Scan for the cell matching the given text and deliver its [X, Y] coordinate at center. 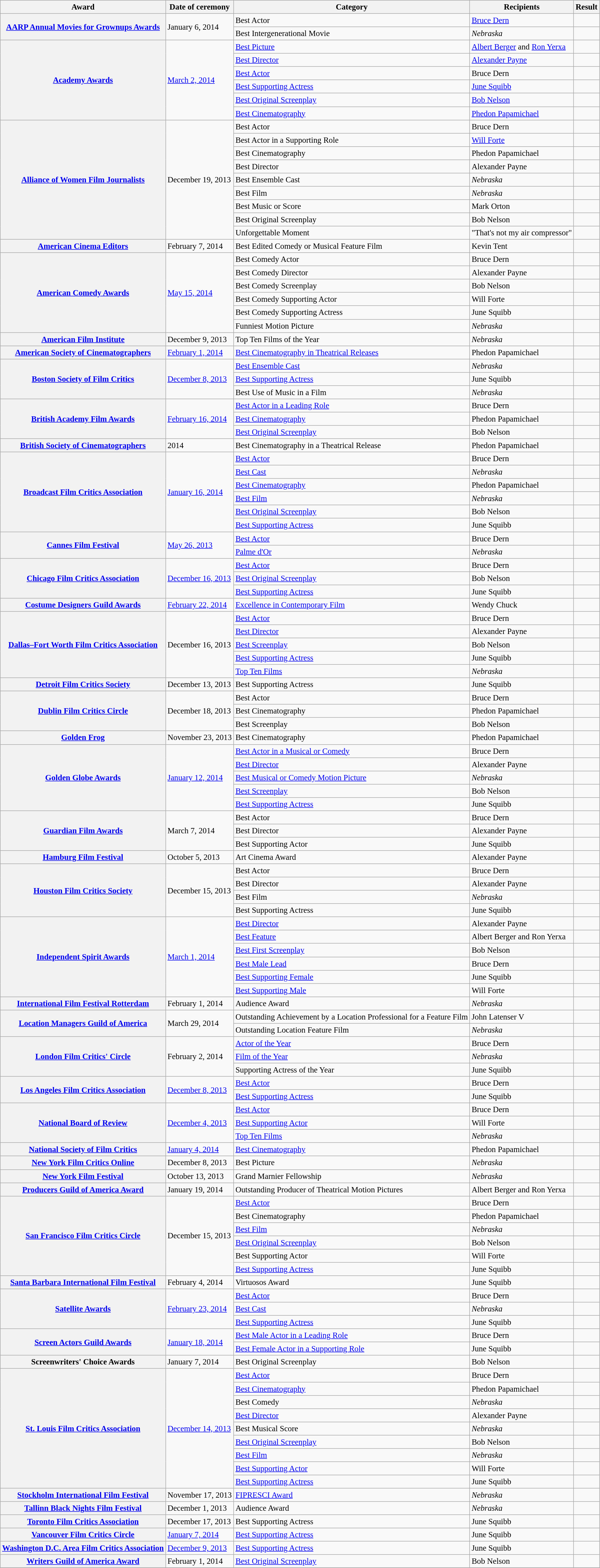
Mark Orton [522, 206]
December 13, 2013 [199, 685]
Santa Barbara International Film Festival [83, 1282]
December 19, 2013 [199, 180]
May 26, 2013 [199, 545]
Recipients [522, 7]
Palme d'Or [352, 552]
Category [352, 7]
Best Female Actor in a Supporting Role [352, 1349]
Kevin Tent [522, 246]
Screen Actors Guild Awards [83, 1342]
Best Feature [352, 937]
National Society of Film Critics [83, 1150]
Best Supporting Female [352, 977]
Alliance of Women Film Journalists [83, 180]
Result [587, 7]
Best Actor in a Musical or Comedy [352, 751]
December 17, 2013 [199, 1522]
January 6, 2014 [199, 27]
Costume Designers Guild Awards [83, 605]
Top Ten Films of the Year [352, 339]
January 16, 2014 [199, 492]
British Academy Film Awards [83, 419]
Outstanding Producer of Theatrical Motion Pictures [352, 1190]
Actor of the Year [352, 1043]
Washington D.C. Area Film Critics Association [83, 1548]
Art Cinema Award [352, 857]
Grand Marnier Fellowship [352, 1176]
Best Musical Score [352, 1428]
"That's not my air compressor" [522, 233]
Broadcast Film Critics Association [83, 492]
2014 [199, 446]
Cannes Film Festival [83, 545]
St. Louis Film Critics Association [83, 1428]
Film of the Year [352, 1057]
Best Music or Score [352, 206]
Best Supporting Male [352, 990]
October 13, 2013 [199, 1176]
Independent Spirit Awards [83, 957]
Stockholm International Film Festival [83, 1495]
January 19, 2014 [199, 1190]
Academy Awards [83, 80]
Best Use of Music in a Film [352, 392]
December 14, 2013 [199, 1428]
Chicago Film Critics Association [83, 578]
Boston Society of Film Critics [83, 379]
FIPRESCI Award [352, 1495]
New York Film Festival [83, 1176]
Wendy Chuck [522, 605]
Best Cinematography in a Theatrical Release [352, 446]
San Francisco Film Critics Circle [83, 1236]
Unforgettable Moment [352, 233]
Golden Frog [83, 738]
Location Managers Guild of America [83, 1023]
National Board of Review [83, 1123]
New York Film Critics Online [83, 1163]
Excellence in Contemporary Film [352, 605]
International Film Festival Rotterdam [83, 1003]
Dublin Film Critics Circle [83, 711]
January 12, 2014 [199, 777]
February 22, 2014 [199, 605]
Best Comedy Supporting Actor [352, 299]
May 15, 2014 [199, 293]
Los Angeles Film Critics Association [83, 1090]
Writers Guild of America Award [83, 1561]
February 2, 2014 [199, 1057]
November 23, 2013 [199, 738]
November 17, 2013 [199, 1495]
Best Actor in a Supporting Role [352, 140]
March 29, 2014 [199, 1023]
Best Intergenerational Movie [352, 34]
Best Comedy Supporting Actress [352, 313]
December 1, 2013 [199, 1508]
February 16, 2014 [199, 419]
March 2, 2014 [199, 80]
Detroit Film Critics Society [83, 685]
Toronto Film Critics Association [83, 1522]
Date of ceremony [199, 7]
Best Male Lead [352, 964]
Award [83, 7]
Vancouver Film Critics Circle [83, 1535]
American Film Institute [83, 339]
Hamburg Film Festival [83, 857]
Golden Globe Awards [83, 777]
Outstanding Achievement by a Location Professional for a Feature Film [352, 1017]
Outstanding Location Feature Film [352, 1030]
Guardian Film Awards [83, 830]
Dallas–Fort Worth Film Critics Association [83, 645]
London Film Critics' Circle [83, 1057]
January 4, 2014 [199, 1150]
Tallinn Black Nights Film Festival [83, 1508]
Virtuosos Award [352, 1282]
Best Male Actor in a Leading Role [352, 1335]
October 5, 2013 [199, 857]
Producers Guild of America Award [83, 1190]
February 7, 2014 [199, 246]
American Cinema Editors [83, 246]
March 1, 2014 [199, 957]
Supporting Actress of the Year [352, 1070]
British Society of Cinematographers [83, 446]
February 23, 2014 [199, 1309]
Screenwriters' Choice Awards [83, 1362]
Best Cinematography in Theatrical Releases [352, 352]
Best Comedy Actor [352, 259]
February 4, 2014 [199, 1282]
American Comedy Awards [83, 293]
Best Edited Comedy or Musical Feature Film [352, 246]
Funniest Motion Picture [352, 326]
January 18, 2014 [199, 1342]
December 18, 2013 [199, 711]
Best Musical or Comedy Motion Picture [352, 777]
Best Comedy [352, 1402]
Best Actor in a Leading Role [352, 406]
Satellite Awards [83, 1309]
John Latenser V [522, 1017]
AARP Annual Movies for Grownups Awards [83, 27]
American Society of Cinematographers [83, 352]
Best Comedy Director [352, 273]
Best First Screenplay [352, 950]
Houston Film Critics Society [83, 891]
December 4, 2013 [199, 1123]
March 7, 2014 [199, 830]
Best Comedy Screenplay [352, 286]
